Capture the cell that displays the provided text and extract its (X, Y) central coordinate. 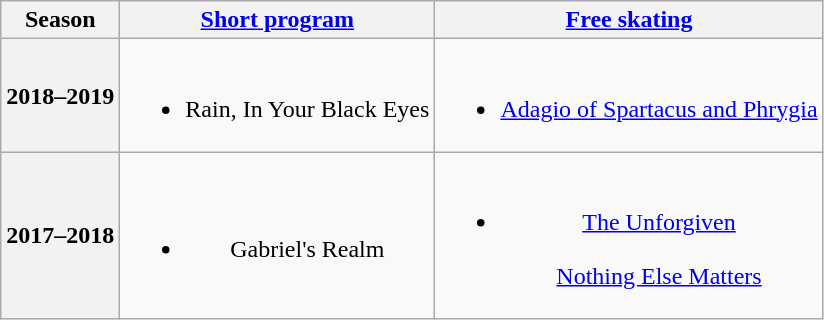
Gabriel's Realm (278, 236)
Season (60, 20)
Short program (278, 20)
2018–2019 (60, 96)
The Unforgiven Nothing Else Matters (629, 236)
Adagio of Spartacus and Phrygia (629, 96)
Rain, In Your Black Eyes (278, 96)
Free skating (629, 20)
2017–2018 (60, 236)
